From the cell containing the given text, extract its center point as [X, Y] coordinate. 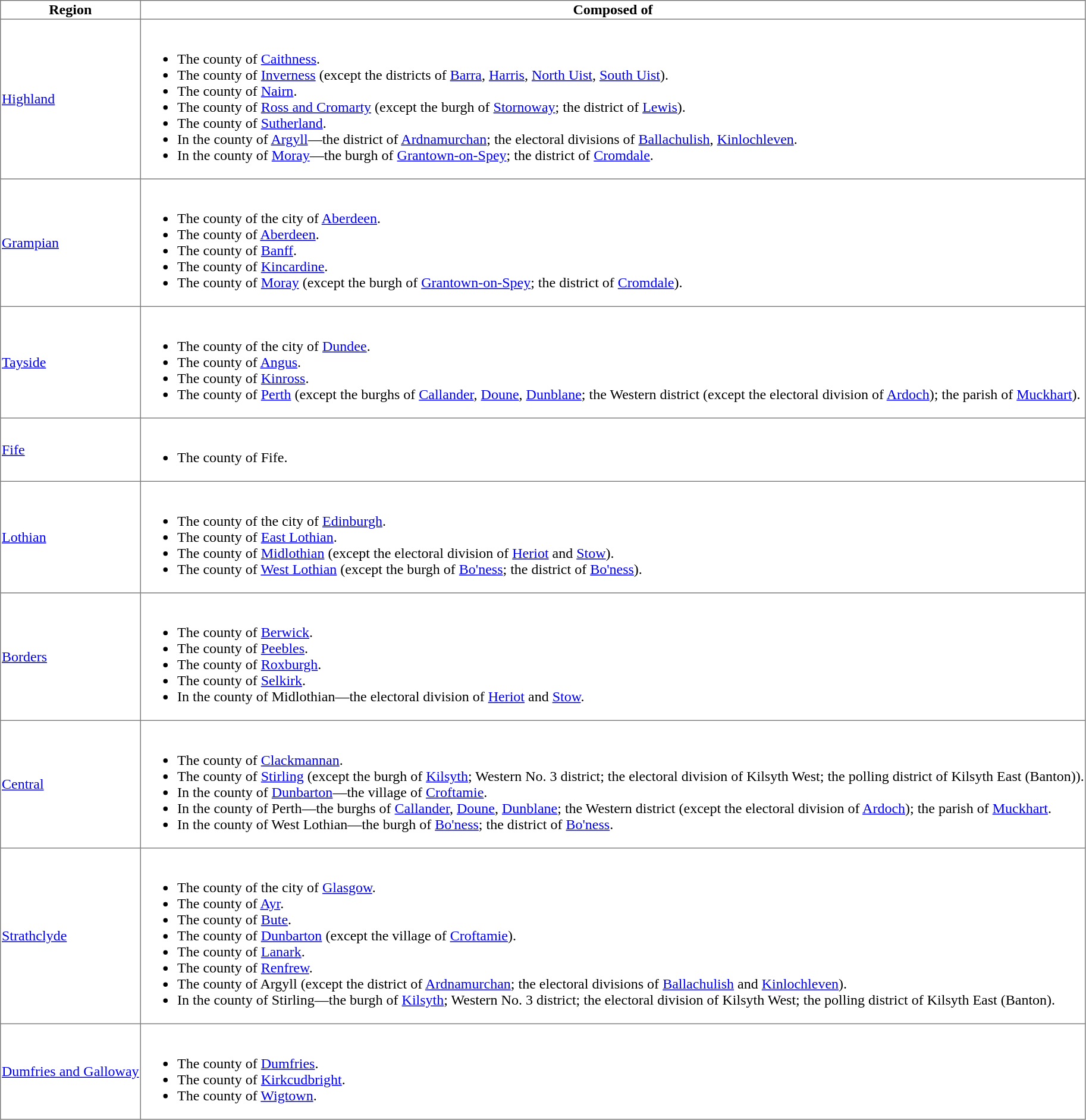
Dumfries and Galloway [70, 1071]
Borders [70, 657]
Region [70, 10]
Central [70, 784]
Tayside [70, 362]
Grampian [70, 243]
The county of Fife. [613, 450]
Strathclyde [70, 936]
Lothian [70, 537]
Composed of [613, 10]
Highland [70, 99]
The county of Dumfries.The county of Kirkcudbright.The county of Wigtown. [613, 1071]
Fife [70, 450]
